Capture the cell that displays the provided text and extract its (x, y) central coordinate. 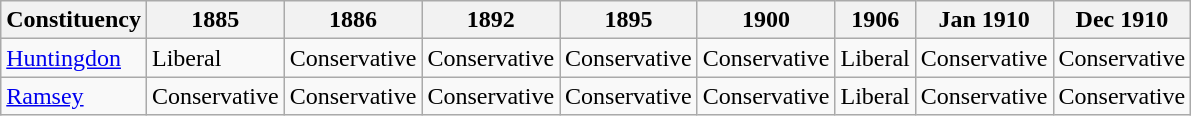
1892 (491, 20)
Ramsey (74, 96)
Dec 1910 (1122, 20)
Huntingdon (74, 58)
1906 (875, 20)
1886 (353, 20)
1900 (766, 20)
1885 (215, 20)
Constituency (74, 20)
1895 (629, 20)
Jan 1910 (984, 20)
